Return [X, Y] of the center of cell containing provided text 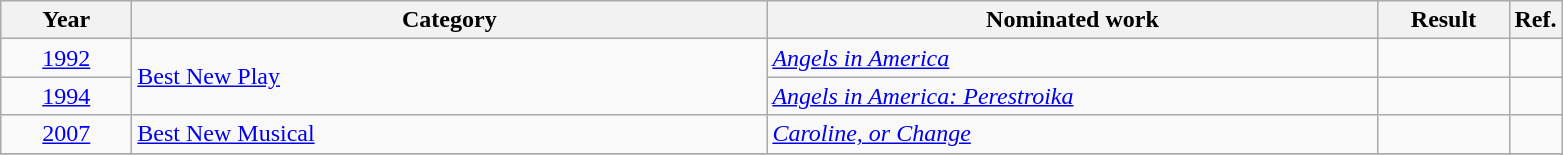
Best New Musical [450, 134]
Category [450, 20]
Angels in America [1072, 58]
Result [1444, 20]
Nominated work [1072, 20]
Year [66, 20]
Ref. [1536, 20]
1994 [66, 96]
Caroline, or Change [1072, 134]
Best New Play [450, 77]
1992 [66, 58]
Angels in America: Perestroika [1072, 96]
2007 [66, 134]
